Scan for the cell matching the given text and deliver its [x, y] coordinate at center. 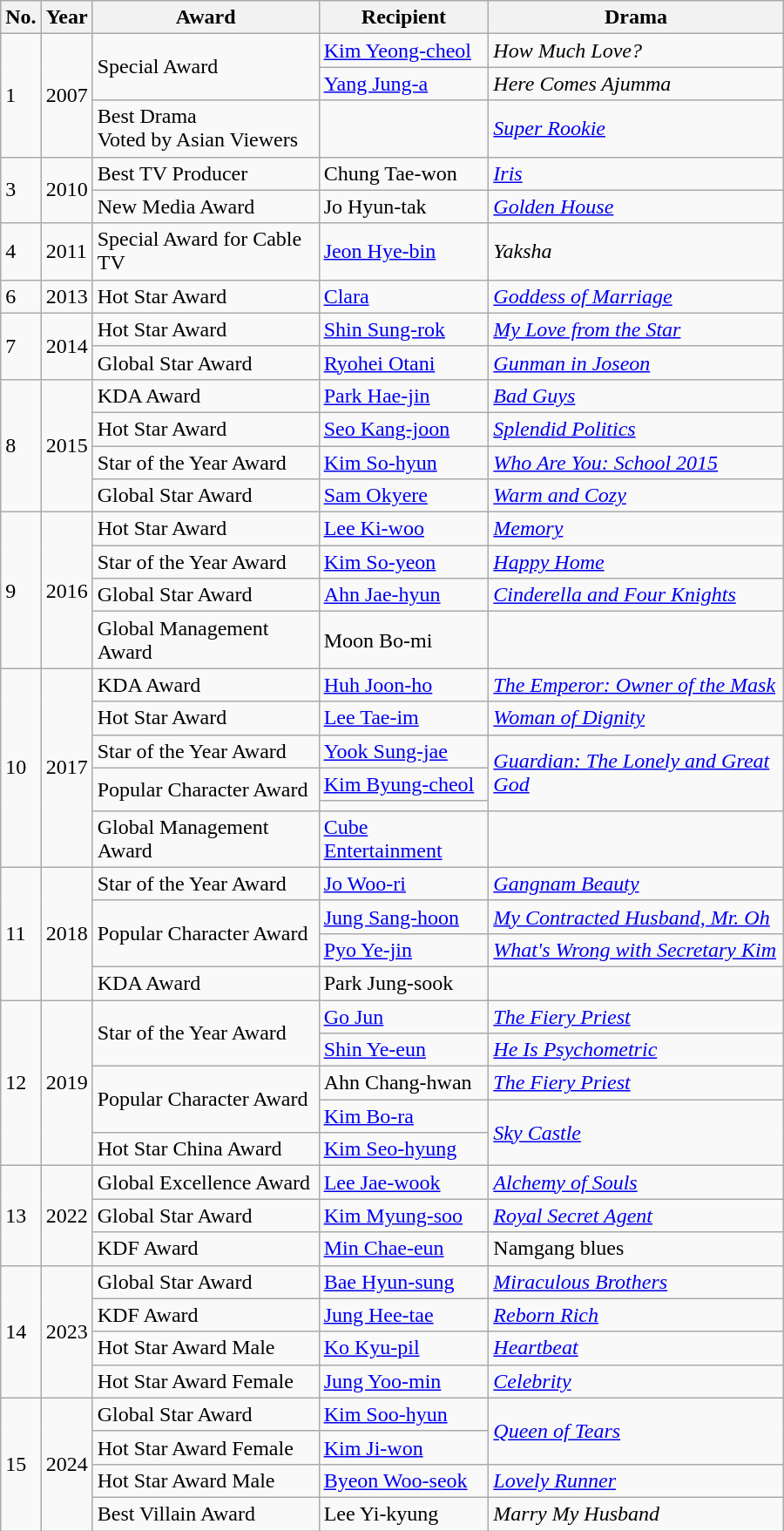
Award [206, 17]
Gangnam Beauty [636, 884]
Kim Yeong-cheol [404, 51]
Bae Hyun-sung [404, 1282]
2007 [66, 96]
What's Wrong with Secretary Kim [636, 950]
Byeon Woo-seok [404, 1480]
Drama [636, 17]
Royal Secret Agent [636, 1216]
Jeon Hye-bin [404, 251]
2016 [66, 591]
No. [21, 17]
Shin Ye-eun [404, 1050]
Best Drama Voted by Asian Viewers [206, 129]
2011 [66, 251]
Kim Bo-ra [404, 1116]
Park Jung-sook [404, 983]
Moon Bo-mi [404, 640]
Cube Entertainment [404, 838]
4 [21, 251]
Reborn Rich [636, 1315]
Marry My Husband [636, 1514]
Jo Woo-ri [404, 884]
2018 [66, 933]
Shin Sung-rok [404, 329]
Who Are You: School 2015 [636, 463]
Kim Ji-won [404, 1447]
Special Award for Cable TV [206, 251]
2023 [66, 1331]
Kim So-yeon [404, 562]
Clara [404, 296]
Ko Kyu-pil [404, 1348]
Best Villain Award [206, 1514]
1 [21, 96]
8 [21, 445]
Kim So-hyun [404, 463]
3 [21, 190]
Pyo Ye-jin [404, 950]
Lee Ki-woo [404, 529]
9 [21, 591]
Kim Byung-cheol [404, 784]
Queen of Tears [636, 1431]
Gunman in Joseon [636, 362]
7 [21, 346]
13 [21, 1216]
Here Comes Ajumma [636, 84]
14 [21, 1331]
Yook Sung-jae [404, 751]
My Love from the Star [636, 329]
Jung Yoo-min [404, 1381]
He Is Psychometric [636, 1050]
Guardian: The Lonely and Great God [636, 772]
Woman of Dignity [636, 718]
11 [21, 933]
Yang Jung-a [404, 84]
2019 [66, 1083]
Global Excellence Award [206, 1182]
Sky Castle [636, 1133]
Go Jun [404, 1017]
6 [21, 296]
My Contracted Husband, Mr. Oh [636, 917]
2015 [66, 445]
15 [21, 1464]
Ryohei Otani [404, 362]
Jung Sang-hoon [404, 917]
Splendid Politics [636, 429]
Seo Kang-joon [404, 429]
2013 [66, 296]
2017 [66, 768]
Lee Tae-im [404, 718]
Chung Tae-won [404, 173]
2022 [66, 1216]
2010 [66, 190]
Year [66, 17]
Lovely Runner [636, 1480]
10 [21, 768]
Memory [636, 529]
Happy Home [636, 562]
Kim Myung-soo [404, 1216]
Jung Hee-tae [404, 1315]
Recipient [404, 17]
Ahn Chang-hwan [404, 1083]
Miraculous Brothers [636, 1282]
Best TV Producer [206, 173]
Min Chae-eun [404, 1249]
Goddess of Marriage [636, 296]
Special Award [206, 67]
Alchemy of Souls [636, 1182]
Warm and Cozy [636, 496]
Namgang blues [636, 1249]
Kim Soo-hyun [404, 1414]
Kim Seo-hyung [404, 1149]
Bad Guys [636, 396]
Lee Jae-wook [404, 1182]
2024 [66, 1464]
Huh Joon-ho [404, 685]
Heartbeat [636, 1348]
The Emperor: Owner of the Mask [636, 685]
Park Hae-jin [404, 396]
2014 [66, 346]
Golden House [636, 207]
Hot Star China Award [206, 1149]
Cinderella and Four Knights [636, 595]
Yaksha [636, 251]
Ahn Jae-hyun [404, 595]
Sam Okyere [404, 496]
12 [21, 1083]
New Media Award [206, 207]
Celebrity [636, 1381]
Super Rookie [636, 129]
Jo Hyun-tak [404, 207]
How Much Love? [636, 51]
Iris [636, 173]
Lee Yi-kyung [404, 1514]
